Find where the given text appears and provide that cell's center as (x, y) coordinate. 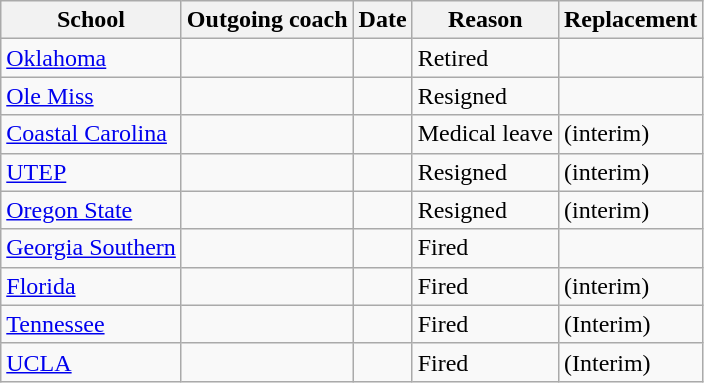
Oregon State (92, 210)
Medical leave (485, 134)
Reason (485, 20)
UTEP (92, 172)
Retired (485, 58)
Ole Miss (92, 96)
Florida (92, 286)
UCLA (92, 362)
Date (382, 20)
School (92, 20)
Oklahoma (92, 58)
Replacement (630, 20)
Tennessee (92, 324)
Coastal Carolina (92, 134)
Georgia Southern (92, 248)
Outgoing coach (267, 20)
